Extract the [X, Y] coordinate from the center of the cell holding the provided text.  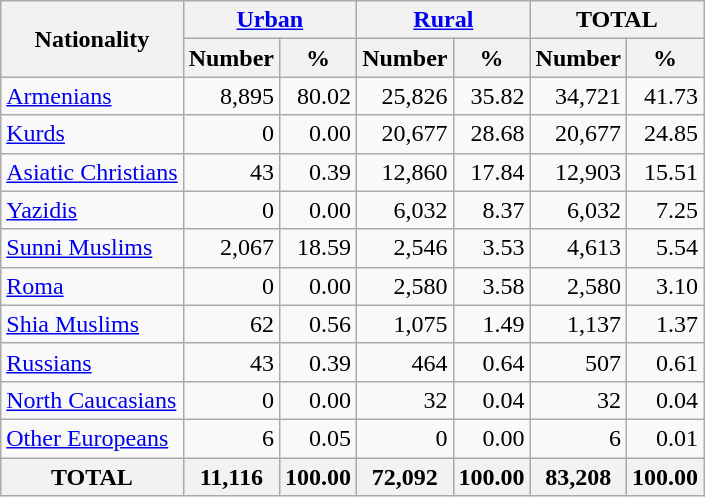
17.84 [492, 172]
0.05 [318, 438]
Nationality [92, 39]
12,903 [578, 172]
18.59 [318, 248]
0.64 [492, 362]
2,546 [405, 248]
Shia Muslims [92, 324]
11,116 [231, 477]
8,895 [231, 96]
2,067 [231, 248]
83,208 [578, 477]
Rural [444, 20]
Armenians [92, 96]
80.02 [318, 96]
0.01 [664, 438]
0.56 [318, 324]
3.10 [664, 286]
464 [405, 362]
Kurds [92, 134]
Russians [92, 362]
24.85 [664, 134]
North Caucasians [92, 400]
7.25 [664, 210]
Urban [270, 20]
28.68 [492, 134]
Roma [92, 286]
3.58 [492, 286]
8.37 [492, 210]
Other Europeans [92, 438]
Asiatic Christians [92, 172]
3.53 [492, 248]
1.49 [492, 324]
35.82 [492, 96]
1.37 [664, 324]
4,613 [578, 248]
12,860 [405, 172]
0.61 [664, 362]
34,721 [578, 96]
15.51 [664, 172]
507 [578, 362]
1,075 [405, 324]
41.73 [664, 96]
25,826 [405, 96]
1,137 [578, 324]
5.54 [664, 248]
62 [231, 324]
Yazidis [92, 210]
Sunni Muslims [92, 248]
72,092 [405, 477]
